Return the [x, y] coordinate for the center point of the cell that contains the specified text.  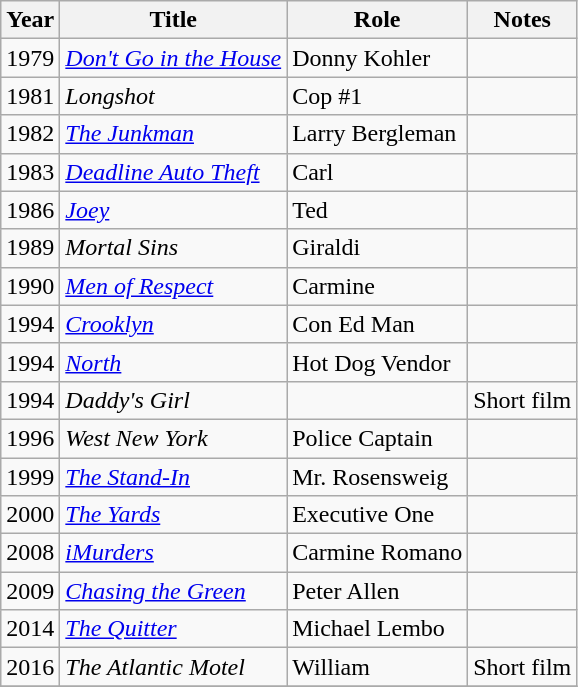
Hot Dog Vendor [378, 362]
Role [378, 20]
Mr. Rosensweig [378, 477]
Daddy's Girl [174, 400]
Peter Allen [378, 591]
Carl [378, 172]
William [378, 667]
West New York [174, 438]
1979 [30, 58]
2009 [30, 591]
Don't Go in the House [174, 58]
2016 [30, 667]
2014 [30, 629]
1996 [30, 438]
iMurders [174, 553]
Joey [174, 210]
North [174, 362]
The Junkman [174, 134]
Ted [378, 210]
Carmine Romano [378, 553]
Carmine [378, 286]
Deadline Auto Theft [174, 172]
Executive One [378, 515]
Longshot [174, 96]
1999 [30, 477]
The Stand-In [174, 477]
The Atlantic Motel [174, 667]
Police Captain [378, 438]
1989 [30, 248]
Chasing the Green [174, 591]
Title [174, 20]
1983 [30, 172]
Notes [522, 20]
1982 [30, 134]
The Quitter [174, 629]
Michael Lembo [378, 629]
Larry Bergleman [378, 134]
Mortal Sins [174, 248]
Cop #1 [378, 96]
Crooklyn [174, 324]
1990 [30, 286]
The Yards [174, 515]
2000 [30, 515]
2008 [30, 553]
Year [30, 20]
Men of Respect [174, 286]
Donny Kohler [378, 58]
Giraldi [378, 248]
1986 [30, 210]
1981 [30, 96]
Con Ed Man [378, 324]
